Detect which cell encompasses the target text, then output its (X, Y) center coordinate. 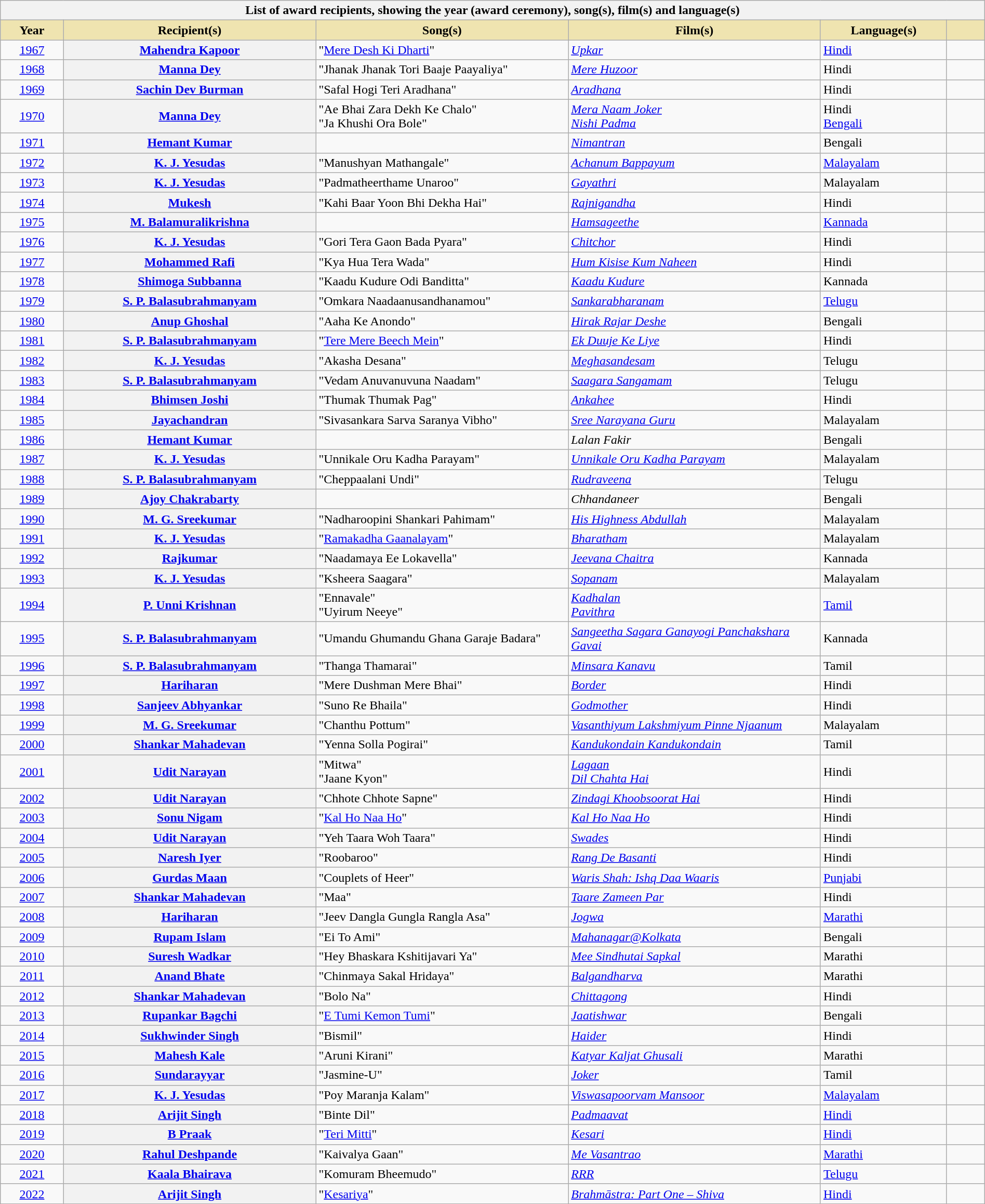
1992 (32, 558)
Taare Zameen Par (695, 897)
"Hey Bhaskara Kshitijavari Ya" (442, 957)
Saagara Sangamam (695, 380)
Sundarayyar (190, 1075)
Kaala Bhairava (190, 1174)
Waris Shah: Ishq Daa Waaris (695, 877)
Zindagi Khoobsoorat Hai (695, 798)
2004 (32, 838)
"Yenna Solla Pogirai" (442, 745)
1987 (32, 459)
2019 (32, 1134)
Sankarabharanam (695, 301)
Chitchor (695, 242)
Hum Kisise Kum Naheen (695, 261)
Gayathri (695, 182)
2008 (32, 917)
2016 (32, 1075)
1976 (32, 242)
2012 (32, 996)
Film(s) (695, 30)
Gurdas Maan (190, 877)
"Mitwa""Jaane Kyon" (442, 771)
"Ramakadha Gaanalayam" (442, 538)
Anand Bhate (190, 976)
"Kahi Baar Yoon Bhi Dekha Hai" (442, 202)
2014 (32, 1036)
Sachin Dev Burman (190, 89)
Punjabi (883, 877)
1998 (32, 705)
Jayachandran (190, 420)
"Kya Hua Tera Wada" (442, 261)
1999 (32, 725)
"Manushyan Mathangale" (442, 163)
2005 (32, 857)
"Thanga Thamarai" (442, 666)
HindiBengali (883, 116)
1979 (32, 301)
"Omkara Naadaanusandhanamou" (442, 301)
"E Tumi Kemon Tumi" (442, 1016)
Kandukondain Kandukondain (695, 745)
"Naadamaya Ee Lokavella" (442, 558)
Bharatham (695, 538)
"Komuram Bheemudo" (442, 1174)
His Highness Abdullah (695, 519)
"Chhote Chhote Sapne" (442, 798)
1993 (32, 578)
Joker (695, 1075)
2009 (32, 937)
1973 (32, 182)
Jaatishwar (695, 1016)
Ek Duuje Ke Liye (695, 341)
1991 (32, 538)
KadhalanPavithra (695, 605)
Nimantran (695, 143)
"Ei To Ami" (442, 937)
Balgandharva (695, 976)
"Jeev Dangla Gungla Rangla Asa" (442, 917)
Rupam Islam (190, 937)
Hamsageethe (695, 222)
Naresh Iyer (190, 857)
Minsara Kanavu (695, 666)
Padmaavat (695, 1115)
Katyar Kaljat Ghusali (695, 1055)
1967 (32, 50)
Shimoga Subbanna (190, 282)
List of award recipients, showing the year (award ceremony), song(s), film(s) and language(s) (492, 10)
Sukhwinder Singh (190, 1036)
Upkar (695, 50)
Godmother (695, 705)
1977 (32, 261)
"Ksheera Saagara" (442, 578)
1968 (32, 70)
"Poy Maranja Kalam" (442, 1095)
1970 (32, 116)
LagaanDil Chahta Hai (695, 771)
Aradhana (695, 89)
"Roobaroo" (442, 857)
2021 (32, 1174)
2011 (32, 976)
1974 (32, 202)
Rudraveena (695, 479)
Jogwa (695, 917)
1995 (32, 639)
Sangeetha Sagara Ganayogi Panchakshara Gavai (695, 639)
1969 (32, 89)
Recipient(s) (190, 30)
1989 (32, 499)
"Gori Tera Gaon Bada Pyara" (442, 242)
Kal Ho Naa Ho (695, 818)
1996 (32, 666)
Me Vasantrao (695, 1154)
"Yeh Taara Woh Taara" (442, 838)
Mahendra Kapoor (190, 50)
Mahesh Kale (190, 1055)
"Mere Desh Ki Dharti" (442, 50)
Kaadu Kudure (695, 282)
"Jasmine-U" (442, 1075)
"Ae Bhai Zara Dekh Ke Chalo""Ja Khushi Ora Bole" (442, 116)
2018 (32, 1115)
"Couplets of Heer" (442, 877)
M. Balamuralikrishna (190, 222)
Sree Narayana Guru (695, 420)
2006 (32, 877)
"Akasha Desana" (442, 361)
"Kaadu Kudure Odi Banditta" (442, 282)
Achanum Bappayum (695, 163)
Haider (695, 1036)
Rahul Deshpande (190, 1154)
"Chinmaya Sakal Hridaya" (442, 976)
Suresh Wadkar (190, 957)
1994 (32, 605)
Border (695, 685)
Kesari (695, 1134)
1986 (32, 440)
Mera Naam JokerNishi Padma (695, 116)
Mahanagar@Kolkata (695, 937)
2000 (32, 745)
"Padmatheerthame Unaroo" (442, 182)
Ankahee (695, 400)
1980 (32, 321)
Viswasapoorvam Mansoor (695, 1095)
1981 (32, 341)
P. Unni Krishnan (190, 605)
"Unnikale Oru Kadha Parayam" (442, 459)
Rang De Basanti (695, 857)
2010 (32, 957)
1983 (32, 380)
Sopanam (695, 578)
"Kal Ho Naa Ho" (442, 818)
"Mere Dushman Mere Bhai" (442, 685)
"Cheppaalani Undi" (442, 479)
B Praak (190, 1134)
2003 (32, 818)
"Bolo Na" (442, 996)
2007 (32, 897)
"Kaivalya Gaan" (442, 1154)
Anup Ghoshal (190, 321)
Chittagong (695, 996)
RRR (695, 1174)
Rajkumar (190, 558)
Sanjeev Abhyankar (190, 705)
Rajnigandha (695, 202)
"Binte Dil" (442, 1115)
Mukesh (190, 202)
1988 (32, 479)
"Tere Mere Beech Mein" (442, 341)
Hirak Rajar Deshe (695, 321)
2017 (32, 1095)
Bhimsen Joshi (190, 400)
"Safal Hogi Teri Aradhana" (442, 89)
1985 (32, 420)
Mohammed Rafi (190, 261)
Ajoy Chakrabarty (190, 499)
2020 (32, 1154)
Mee Sindhutai Sapkal (695, 957)
Lalan Fakir (695, 440)
Sonu Nigam (190, 818)
"Vedam Anuvanuvuna Naadam" (442, 380)
2015 (32, 1055)
Chhandaneer (695, 499)
2001 (32, 771)
1972 (32, 163)
"Chanthu Pottum" (442, 725)
"Thumak Thumak Pag" (442, 400)
Jeevana Chaitra (695, 558)
"Jhanak Jhanak Tori Baaje Paayaliya" (442, 70)
2022 (32, 1194)
Year (32, 30)
"Umandu Ghumandu Ghana Garaje Badara" (442, 639)
1984 (32, 400)
Unnikale Oru Kadha Parayam (695, 459)
2002 (32, 798)
"Bismil" (442, 1036)
"Nadharoopini Shankari Pahimam" (442, 519)
Song(s) (442, 30)
Brahmāstra: Part One – Shiva (695, 1194)
"Kesariya" (442, 1194)
"Suno Re Bhaila" (442, 705)
2013 (32, 1016)
1990 (32, 519)
"Teri Mitti" (442, 1134)
Mere Huzoor (695, 70)
1978 (32, 282)
1997 (32, 685)
Meghasandesam (695, 361)
Rupankar Bagchi (190, 1016)
"Sivasankara Sarva Saranya Vibho" (442, 420)
1982 (32, 361)
Vasanthiyum Lakshmiyum Pinne Njaanum (695, 725)
"Aruni Kirani" (442, 1055)
"Aaha Ke Anondo" (442, 321)
1975 (32, 222)
"Maa" (442, 897)
Swades (695, 838)
Language(s) (883, 30)
"Ennavale""Uyirum Neeye" (442, 605)
1971 (32, 143)
